Identify which cell holds the provided text, then report its [X, Y] central coordinate. 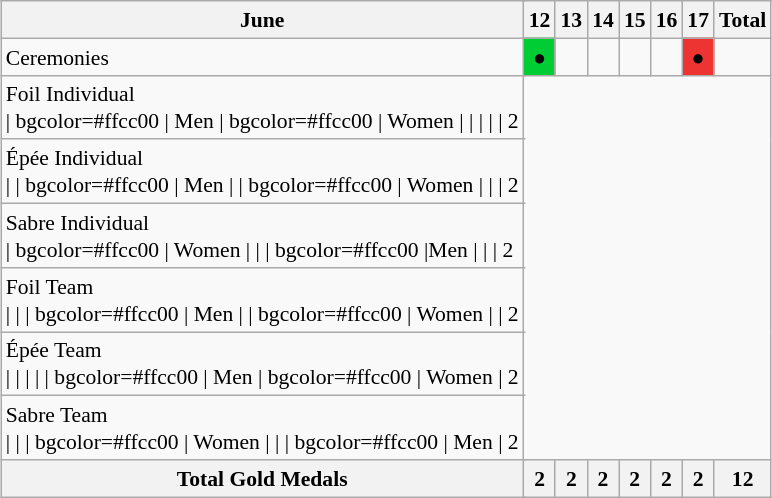
Sabre Individual| bgcolor=#ffcc00 | Women | | | bgcolor=#ffcc00 |Men | | | 2 [262, 235]
17 [698, 20]
Foil Individual| bgcolor=#ffcc00 | Men | bgcolor=#ffcc00 | Women | | | | | 2 [262, 107]
Épée Team| | | | | bgcolor=#ffcc00 | Men | bgcolor=#ffcc00 | Women | 2 [262, 364]
June [262, 20]
Foil Team| | | bgcolor=#ffcc00 | Men | | bgcolor=#ffcc00 | Women | | 2 [262, 299]
14 [603, 20]
Sabre Team| | | bgcolor=#ffcc00 | Women | | | bgcolor=#ffcc00 | Men | 2 [262, 428]
Épée Individual| | bgcolor=#ffcc00 | Men | | bgcolor=#ffcc00 | Women | | | 2 [262, 171]
Total Gold Medals [262, 478]
15 [635, 20]
Total [742, 20]
16 [667, 20]
13 [571, 20]
Ceremonies [262, 56]
